For the text-containing cell, return its midpoint in [x, y] coordinate format. 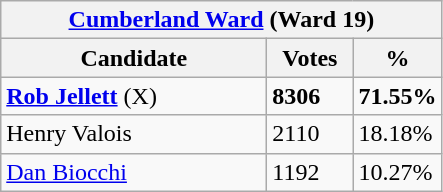
71.55% [398, 96]
10.27% [398, 172]
Cumberland Ward (Ward 19) [222, 20]
18.18% [398, 134]
8306 [310, 96]
2110 [310, 134]
1192 [310, 172]
Henry Valois [134, 134]
Votes [310, 58]
Dan Biocchi [134, 172]
Candidate [134, 58]
Rob Jellett (X) [134, 96]
% [398, 58]
